Return the (x, y) coordinate for the center point of the cell that contains the specified text.  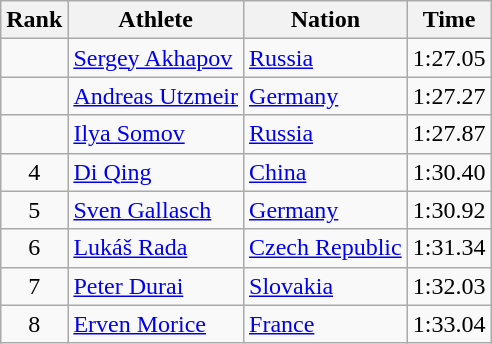
Peter Durai (156, 286)
Andreas Utzmeir (156, 96)
7 (34, 286)
1:27.87 (449, 134)
1:32.03 (449, 286)
Di Qing (156, 172)
Nation (326, 20)
4 (34, 172)
1:30.92 (449, 210)
1:30.40 (449, 172)
8 (34, 324)
China (326, 172)
1:27.05 (449, 58)
Athlete (156, 20)
6 (34, 248)
Lukáš Rada (156, 248)
5 (34, 210)
France (326, 324)
1:33.04 (449, 324)
Slovakia (326, 286)
1:31.34 (449, 248)
1:27.27 (449, 96)
Rank (34, 20)
Sergey Akhapov (156, 58)
Time (449, 20)
Ilya Somov (156, 134)
Czech Republic (326, 248)
Sven Gallasch (156, 210)
Erven Morice (156, 324)
